Identify which cell holds the provided text, then report its (X, Y) central coordinate. 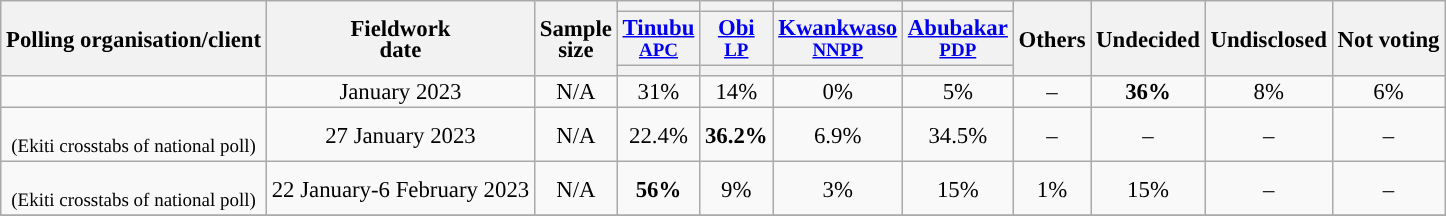
KwankwasoNNPP (838, 39)
14% (736, 92)
22.4% (658, 135)
AbubakarPDP (958, 39)
6% (1388, 92)
Fieldworkdate (400, 38)
22 January-6 February 2023 (400, 189)
Undisclosed (1268, 38)
0% (838, 92)
TinubuAPC (658, 39)
5% (958, 92)
1% (1052, 189)
Undecided (1148, 38)
9% (736, 189)
Others (1052, 38)
36% (1148, 92)
8% (1268, 92)
36.2% (736, 135)
34.5% (958, 135)
6.9% (838, 135)
Polling organisation/client (134, 38)
31% (658, 92)
56% (658, 189)
Not voting (1388, 38)
3% (838, 189)
27 January 2023 (400, 135)
ObiLP (736, 39)
Samplesize (576, 38)
January 2023 (400, 92)
